From the cell containing the given text, extract its center point as [X, Y] coordinate. 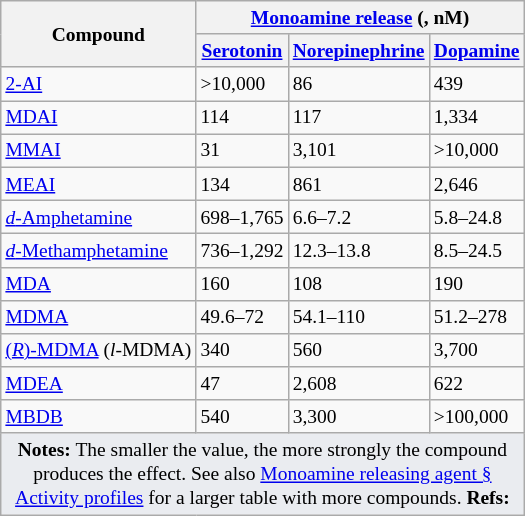
Compound [98, 34]
MDMA [98, 316]
5.8–24.8 [476, 216]
117 [358, 118]
12.3–13.8 [358, 250]
51.2–278 [476, 316]
2,646 [476, 184]
1,334 [476, 118]
861 [358, 184]
622 [476, 384]
>100,000 [476, 416]
Norepinephrine [358, 50]
8.5–24.5 [476, 250]
6.6–7.2 [358, 216]
190 [476, 284]
47 [242, 384]
MDEA [98, 384]
86 [358, 84]
340 [242, 350]
3,300 [358, 416]
49.6–72 [242, 316]
(R)-MDMA (l-MDMA) [98, 350]
108 [358, 284]
736–1,292 [242, 250]
Serotonin [242, 50]
MEAI [98, 184]
54.1–110 [358, 316]
Monoamine release (, nM) [360, 18]
439 [476, 84]
d-Amphetamine [98, 216]
698–1,765 [242, 216]
d-Methamphetamine [98, 250]
MDAI [98, 118]
3,101 [358, 150]
Dopamine [476, 50]
560 [358, 350]
2-AI [98, 84]
MBDB [98, 416]
160 [242, 284]
2,608 [358, 384]
MDA [98, 284]
114 [242, 118]
3,700 [476, 350]
MMAI [98, 150]
540 [242, 416]
31 [242, 150]
134 [242, 184]
